Extract the [X, Y] coordinate from the center of the cell holding the provided text.  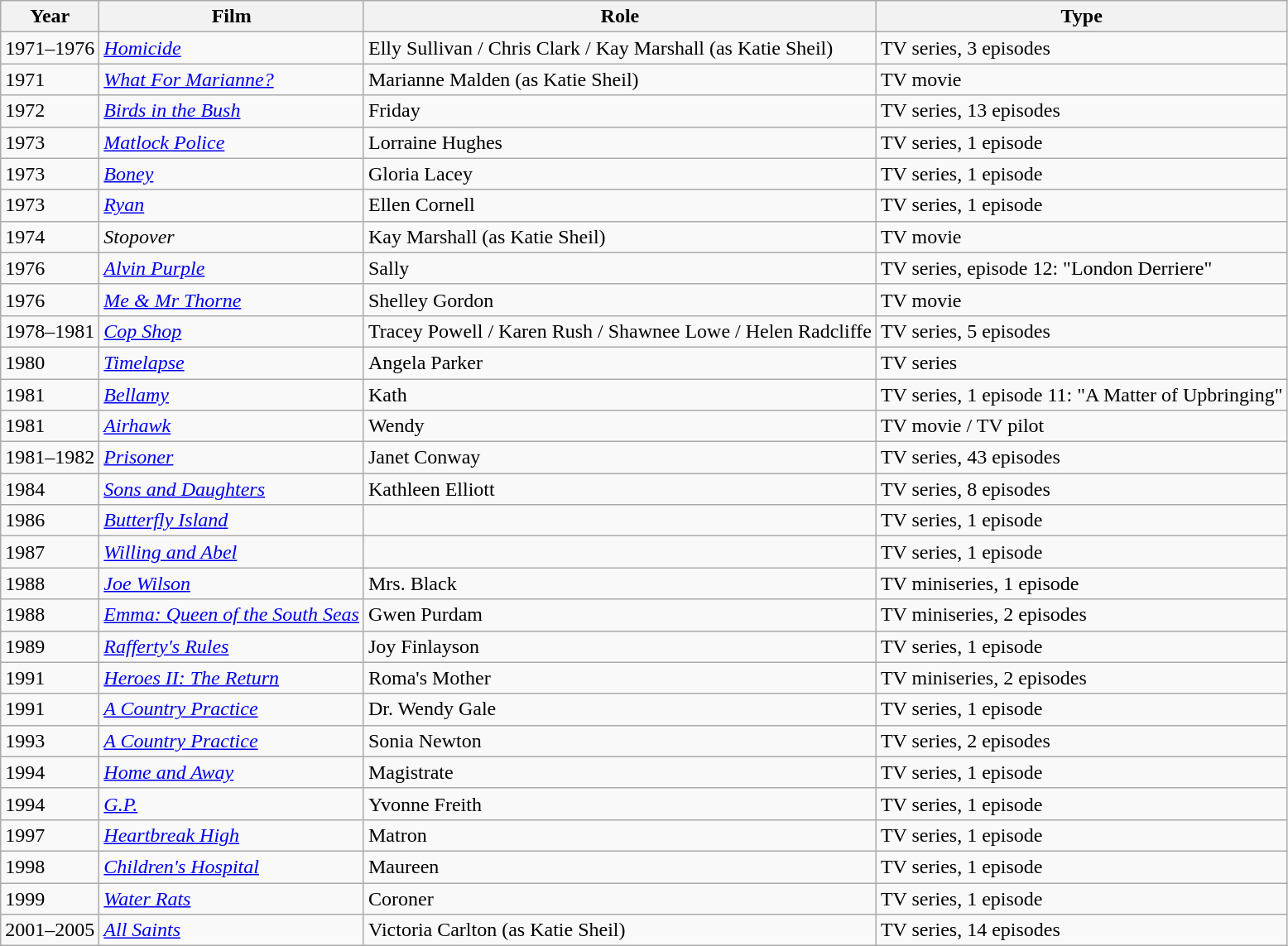
Victoria Carlton (as Katie Sheil) [619, 930]
Sons and Daughters [232, 489]
Joy Finlayson [619, 646]
1997 [50, 835]
TV movie / TV pilot [1081, 426]
Rafferty's Rules [232, 646]
TV miniseries, 1 episode [1081, 583]
Birds in the Bush [232, 111]
Joe Wilson [232, 583]
Homicide [232, 48]
Angela Parker [619, 363]
Shelley Gordon [619, 300]
Cop Shop [232, 331]
Matron [619, 835]
1978–1981 [50, 331]
Stopover [232, 237]
TV series, 14 episodes [1081, 930]
Yvonne Freith [619, 804]
Lorraine Hughes [619, 142]
TV series, 8 episodes [1081, 489]
Kay Marshall (as Katie Sheil) [619, 237]
Kath [619, 395]
1971 [50, 79]
Year [50, 17]
Wendy [619, 426]
Mrs. Black [619, 583]
Marianne Malden (as Katie Sheil) [619, 79]
TV series [1081, 363]
1974 [50, 237]
1993 [50, 741]
Tracey Powell / Karen Rush / Shawnee Lowe / Helen Radcliffe [619, 331]
All Saints [232, 930]
Role [619, 17]
TV series, 13 episodes [1081, 111]
Ryan [232, 205]
Sonia Newton [619, 741]
Sally [619, 268]
G.P. [232, 804]
1989 [50, 646]
Friday [619, 111]
Janet Conway [619, 458]
1984 [50, 489]
Home and Away [232, 772]
Maureen [619, 867]
Water Rats [232, 898]
Gwen Purdam [619, 615]
1986 [50, 521]
TV series, episode 12: "London Derriere" [1081, 268]
Willing and Abel [232, 552]
Elly Sullivan / Chris Clark / Kay Marshall (as Katie Sheil) [619, 48]
Heroes II: The Return [232, 678]
TV series, 1 episode 11: "A Matter of Upbringing" [1081, 395]
What For Marianne? [232, 79]
Gloria Lacey [619, 174]
Butterfly Island [232, 521]
1987 [50, 552]
Prisoner [232, 458]
Ellen Cornell [619, 205]
Type [1081, 17]
Magistrate [619, 772]
Kathleen Elliott [619, 489]
TV series, 3 episodes [1081, 48]
Heartbreak High [232, 835]
Coroner [619, 898]
1971–1976 [50, 48]
Matlock Police [232, 142]
1999 [50, 898]
Timelapse [232, 363]
Children's Hospital [232, 867]
1981–1982 [50, 458]
Me & Mr Thorne [232, 300]
TV series, 5 episodes [1081, 331]
Emma: Queen of the South Seas [232, 615]
2001–2005 [50, 930]
Airhawk [232, 426]
Bellamy [232, 395]
Film [232, 17]
TV series, 43 episodes [1081, 458]
1972 [50, 111]
Dr. Wendy Gale [619, 709]
1998 [50, 867]
TV series, 2 episodes [1081, 741]
Alvin Purple [232, 268]
1980 [50, 363]
Roma's Mother [619, 678]
Boney [232, 174]
